Determine the [X, Y] coordinate at the center of the cell enclosing the given text.  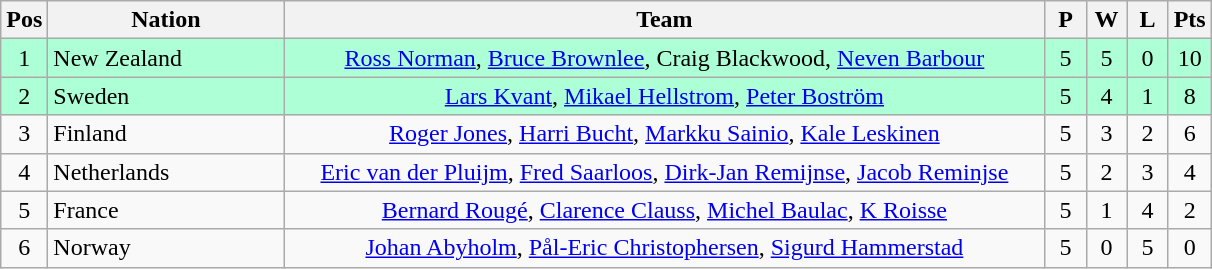
Bernard Rougé, Clarence Clauss, Michel Baulac, K Roisse [664, 210]
Team [664, 20]
Nation [166, 20]
Sweden [166, 96]
Eric van der Pluijm, Fred Saarloos, Dirk-Jan Remijnse, Jacob Reminjse [664, 172]
10 [1190, 58]
L [1148, 20]
New Zealand [166, 58]
Norway [166, 248]
Netherlands [166, 172]
Johan Abyholm, Pål-Eric Christophersen, Sigurd Hammerstad [664, 248]
France [166, 210]
Pos [24, 20]
P [1066, 20]
8 [1190, 96]
Lars Kvant, Mikael Hellstrom, Peter Boström [664, 96]
Pts [1190, 20]
Ross Norman, Bruce Brownlee, Craig Blackwood, Neven Barbour [664, 58]
W [1106, 20]
Finland [166, 134]
Roger Jones, Harri Bucht, Markku Sainio, Kale Leskinen [664, 134]
